Determine the (X, Y) coordinate at the center of the cell enclosing the given text.  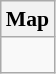
Map (28, 19)
